Identify which cell holds the provided text, then report its [X, Y] central coordinate. 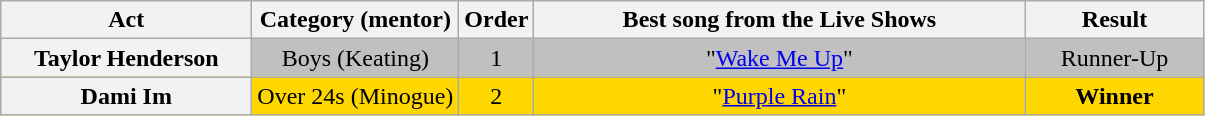
Category (mentor) [356, 20]
Dami Im [126, 96]
Taylor Henderson [126, 58]
Runner-Up [1114, 58]
2 [496, 96]
"Wake Me Up" [780, 58]
Order [496, 20]
"Purple Rain" [780, 96]
1 [496, 58]
Act [126, 20]
Result [1114, 20]
Over 24s (Minogue) [356, 96]
Winner [1114, 96]
Best song from the Live Shows [780, 20]
Boys (Keating) [356, 58]
